Return (X, Y) of the center of cell containing provided text 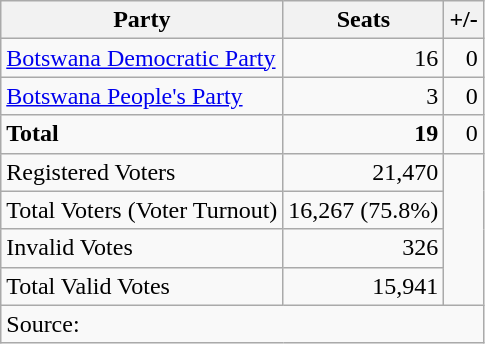
Botswana People's Party (142, 96)
Invalid Votes (142, 248)
Total Voters (Voter Turnout) (142, 210)
Party (142, 20)
3 (364, 96)
21,470 (364, 172)
15,941 (364, 286)
16 (364, 58)
Registered Voters (142, 172)
Total Valid Votes (142, 286)
16,267 (75.8%) (364, 210)
+/- (464, 20)
Seats (364, 20)
Total (142, 134)
Source: (242, 324)
19 (364, 134)
Botswana Democratic Party (142, 58)
326 (364, 248)
